Return (x, y) of the center of cell containing provided text 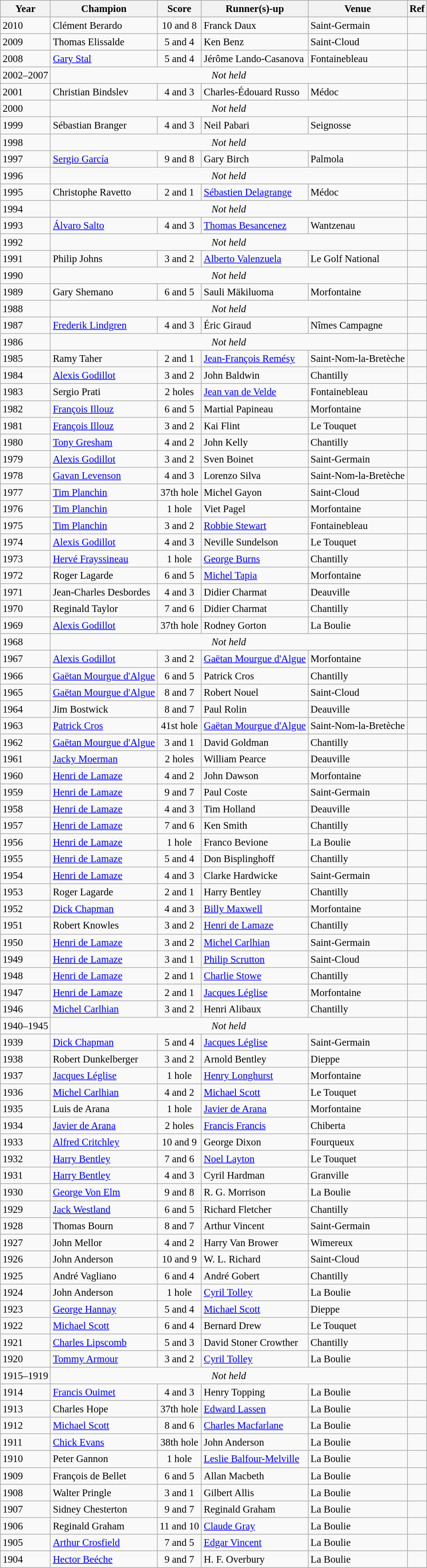
Michel Tapia (255, 576)
Champion (104, 9)
1950 (26, 942)
Wimereux (357, 1243)
1949 (26, 959)
Luis de Arana (104, 1109)
1968 (26, 643)
Wantzenau (357, 226)
John Dawson (255, 776)
1977 (26, 492)
1905 (26, 1543)
Ken Benz (255, 42)
Year (26, 9)
Sergio Prati (104, 392)
Runner(s)-up (255, 9)
Álvaro Salto (104, 226)
Hector Beéche (104, 1559)
Neil Pabari (255, 125)
1962 (26, 742)
Jean-Charles Desbordes (104, 592)
1928 (26, 1226)
38th hole (180, 1443)
1930 (26, 1192)
André Vagliano (104, 1276)
Thomas Besancenez (255, 226)
Sidney Chesterton (104, 1509)
R. G. Morrison (255, 1192)
Cyril Hardman (255, 1176)
Clarke Hardwicke (255, 876)
Chiberta (357, 1126)
Tommy Armour (104, 1359)
2000 (26, 109)
Frederik Lindgren (104, 325)
Seignosse (357, 125)
John Baldwin (255, 376)
1958 (26, 809)
Alberto Valenzuela (255, 259)
1990 (26, 275)
1996 (26, 176)
1995 (26, 192)
Philip Scrutton (255, 959)
Le Golf National (357, 259)
Viet Pagel (255, 509)
1982 (26, 409)
1987 (26, 325)
Michel Gayon (255, 492)
1999 (26, 125)
André Gobert (255, 1276)
1957 (26, 826)
1961 (26, 759)
Robert Knowles (104, 926)
Sauli Mäkiluoma (255, 292)
1924 (26, 1293)
Gilbert Allis (255, 1493)
1960 (26, 776)
1986 (26, 342)
Arnold Bentley (255, 1059)
1907 (26, 1509)
Henry Longhurst (255, 1076)
1993 (26, 226)
1963 (26, 725)
1904 (26, 1559)
1934 (26, 1126)
Edward Lassen (255, 1409)
1984 (26, 376)
Claude Gray (255, 1526)
Chick Evans (104, 1443)
1926 (26, 1259)
1908 (26, 1493)
1989 (26, 292)
Franco Bevione (255, 843)
1952 (26, 909)
1974 (26, 542)
1922 (26, 1326)
2008 (26, 59)
2002–2007 (26, 75)
1932 (26, 1159)
1979 (26, 459)
Franck Daux (255, 26)
Gary Birch (255, 159)
8 and 6 (180, 1426)
Don Bisplinghoff (255, 859)
Harry Van Brower (255, 1243)
1967 (26, 659)
Thomas Elissalde (104, 42)
Walter Pringle (104, 1493)
1980 (26, 442)
2009 (26, 42)
1935 (26, 1109)
Rodney Gorton (255, 626)
Gary Stal (104, 59)
Peter Gannon (104, 1459)
1931 (26, 1176)
Venue (357, 9)
Sergio García (104, 159)
Sébastien Delagrange (255, 192)
1946 (26, 1009)
1909 (26, 1476)
Charles Hope (104, 1409)
1954 (26, 876)
Billy Maxwell (255, 909)
1959 (26, 792)
1997 (26, 159)
Hervé Frayssineau (104, 559)
1911 (26, 1443)
George Burns (255, 559)
2010 (26, 26)
1933 (26, 1142)
H. F. Overbury (255, 1559)
1953 (26, 892)
Charlie Stowe (255, 976)
François de Bellet (104, 1476)
1913 (26, 1409)
Robert Nouel (255, 692)
1994 (26, 209)
1914 (26, 1392)
Henri Alibaux (255, 1009)
Philip Johns (104, 259)
Jack Westland (104, 1209)
Ramy Taher (104, 359)
1985 (26, 359)
1921 (26, 1342)
1906 (26, 1526)
1970 (26, 609)
Richard Fletcher (255, 1209)
1988 (26, 309)
Bernard Drew (255, 1326)
1992 (26, 242)
John Kelly (255, 442)
1936 (26, 1093)
Ken Smith (255, 826)
Éric Giraud (255, 325)
Clément Berardo (104, 26)
Allan Macbeth (255, 1476)
Granville (357, 1176)
11 and 10 (180, 1526)
Sébastian Branger (104, 125)
Charles Macfarlane (255, 1426)
Francis Francis (255, 1126)
1956 (26, 843)
1927 (26, 1243)
Jim Bostwick (104, 709)
5 and 3 (180, 1342)
David Stoner Crowther (255, 1342)
Fourqueux (357, 1142)
1951 (26, 926)
Henry Topping (255, 1392)
1920 (26, 1359)
Reginald Taylor (104, 609)
Charles Lipscomb (104, 1342)
Christian Bindslev (104, 92)
1925 (26, 1276)
1948 (26, 976)
George Von Elm (104, 1192)
Robbie Stewart (255, 525)
Paul Rolin (255, 709)
John Mellor (104, 1243)
2001 (26, 92)
Leslie Balfour-Melville (255, 1459)
Jacky Moerman (104, 759)
Gary Shemano (104, 292)
Paul Coste (255, 792)
Ref (417, 9)
1923 (26, 1309)
1991 (26, 259)
1971 (26, 592)
1938 (26, 1059)
1966 (26, 676)
Alfred Critchley (104, 1142)
Charles-Édouard Russo (255, 92)
David Goldman (255, 742)
1998 (26, 142)
1947 (26, 992)
William Pearce (255, 759)
Gavan Levenson (104, 476)
Martial Papineau (255, 409)
Jean-François Remésy (255, 359)
Palmola (357, 159)
1937 (26, 1076)
Arthur Vincent (255, 1226)
Robert Dunkelberger (104, 1059)
41st hole (180, 725)
1965 (26, 692)
Tim Holland (255, 809)
1929 (26, 1209)
George Dixon (255, 1142)
Noel Layton (255, 1159)
Nîmes Campagne (357, 325)
1976 (26, 509)
Tony Gresham (104, 442)
Francis Ouimet (104, 1392)
1955 (26, 859)
Kai Flint (255, 426)
10 and 8 (180, 26)
1981 (26, 426)
Christophe Ravetto (104, 192)
Edgar Vincent (255, 1543)
Jean van de Velde (255, 392)
7 and 5 (180, 1543)
1940–1945 (26, 1026)
Score (180, 9)
1915–1919 (26, 1376)
1978 (26, 476)
1912 (26, 1426)
Sven Boinet (255, 459)
1939 (26, 1043)
1973 (26, 559)
1964 (26, 709)
Jérôme Lando-Casanova (255, 59)
1972 (26, 576)
1975 (26, 525)
1969 (26, 626)
1910 (26, 1459)
Neville Sundelson (255, 542)
1983 (26, 392)
Lorenzo Silva (255, 476)
George Hannay (104, 1309)
W. L. Richard (255, 1259)
Thomas Bourn (104, 1226)
Arthur Crosfield (104, 1543)
